Search for the cell housing the specified text and yield its (x, y) center coordinate. 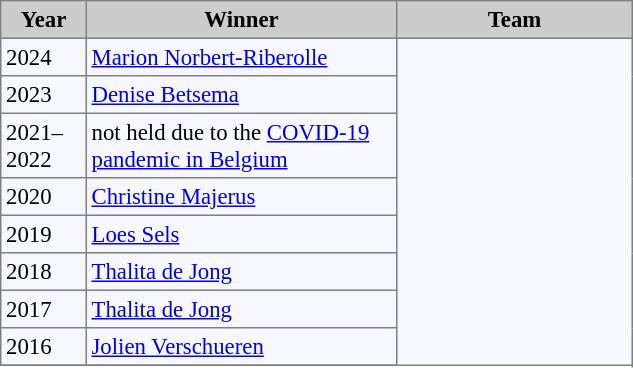
2018 (44, 272)
2021–2022 (44, 145)
Marion Norbert-Riberolle (241, 57)
Team (515, 20)
Winner (241, 20)
2017 (44, 309)
2016 (44, 347)
Loes Sels (241, 234)
Denise Betsema (241, 95)
2019 (44, 234)
2023 (44, 95)
2020 (44, 197)
Jolien Verschueren (241, 347)
2024 (44, 57)
Christine Majerus (241, 197)
not held due to the COVID-19 pandemic in Belgium (241, 145)
Year (44, 20)
